Pinpoint the cell where the given text exists, returning its (x, y) midpoint coordinate. 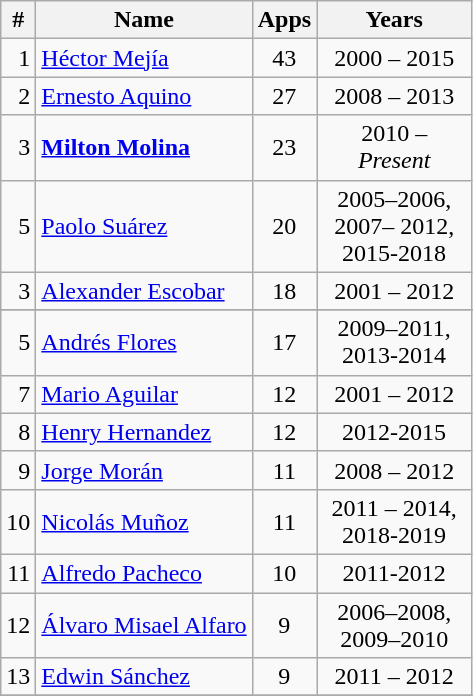
2008 – 2012 (394, 470)
Alexander Escobar (144, 291)
Jorge Morán (144, 470)
17 (284, 342)
2012-2015 (394, 432)
Nicolás Muñoz (144, 522)
8 (18, 432)
43 (284, 58)
# (18, 20)
2000 – 2015 (394, 58)
2005–2006, 2007– 2012, 2015-2018 (394, 226)
20 (284, 226)
2011 – 2012 (394, 677)
23 (284, 148)
2009–2011, 2013-2014 (394, 342)
Apps (284, 20)
Héctor Mejía (144, 58)
Name (144, 20)
Andrés Flores (144, 342)
Milton Molina (144, 148)
13 (18, 677)
2006–2008, 2009–2010 (394, 624)
27 (284, 96)
18 (284, 291)
Henry Hernandez (144, 432)
7 (18, 394)
Álvaro Misael Alfaro (144, 624)
Alfredo Pacheco (144, 573)
2011-2012 (394, 573)
2008 – 2013 (394, 96)
1 (18, 58)
2011 – 2014, 2018-2019 (394, 522)
2010 – Present (394, 148)
Mario Aguilar (144, 394)
2 (18, 96)
Years (394, 20)
Paolo Suárez (144, 226)
Ernesto Aquino (144, 96)
Edwin Sánchez (144, 677)
